Provide the [x, y] coordinate of the cell's center where the given text is located.  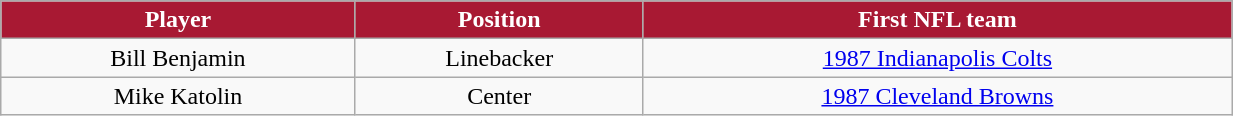
First NFL team [937, 20]
1987 Indianapolis Colts [937, 58]
Bill Benjamin [178, 58]
Mike Katolin [178, 96]
Linebacker [499, 58]
1987 Cleveland Browns [937, 96]
Position [499, 20]
Player [178, 20]
Center [499, 96]
